Output the (X, Y) coordinate of the center of the cell containing the given text.  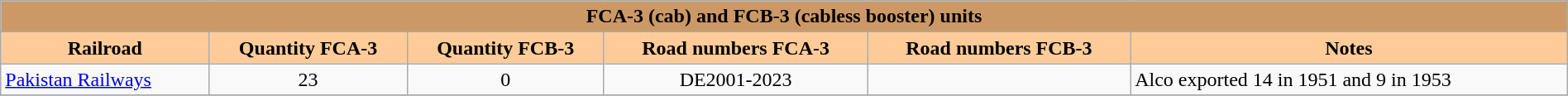
Quantity FCB-3 (505, 48)
Road numbers FCA-3 (736, 48)
Alco exported 14 in 1951 and 9 in 1953 (1350, 79)
Pakistan Railways (105, 79)
FCA-3 (cab) and FCB-3 (cabless booster) units (784, 17)
Quantity FCA-3 (308, 48)
DE2001-2023 (736, 79)
23 (308, 79)
0 (505, 79)
Road numbers FCB-3 (999, 48)
Railroad (105, 48)
Notes (1350, 48)
